Extract the [x, y] coordinate from the center of the cell holding the provided text.  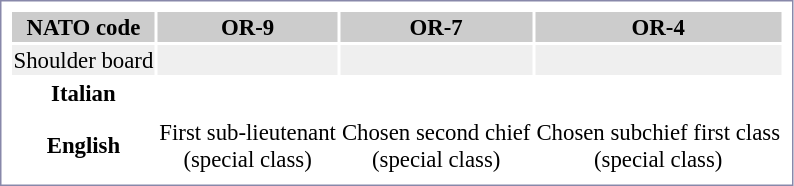
OR-4 [658, 27]
Chosen subchief first class (special class) [658, 146]
Shoulder board [84, 60]
OR-9 [248, 27]
NATO code [84, 27]
Italian [84, 93]
Chosen second chief(special class) [436, 146]
First sub-lieutenant(special class) [248, 146]
OR-7 [436, 27]
English [84, 146]
